From the cell containing the given text, extract its center point as [x, y] coordinate. 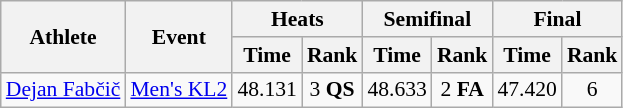
48.633 [396, 90]
Men's KL2 [178, 90]
Final [557, 19]
6 [592, 90]
Heats [297, 19]
2 FA [462, 90]
47.420 [526, 90]
48.131 [266, 90]
Semifinal [427, 19]
Dejan Fabčič [64, 90]
Event [178, 36]
3 QS [332, 90]
Athlete [64, 36]
